Capture the cell that displays the provided text and extract its [X, Y] central coordinate. 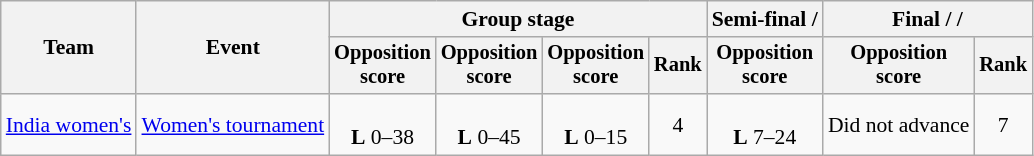
L 0–45 [490, 124]
Semi-final / [765, 19]
India women's [69, 124]
Event [232, 48]
Final / / [928, 19]
Group stage [518, 19]
7 [1003, 124]
Women's tournament [232, 124]
L 0–38 [382, 124]
Team [69, 48]
4 [678, 124]
L 7–24 [765, 124]
L 0–15 [596, 124]
Did not advance [899, 124]
